Return (X, Y) of the center of cell containing provided text 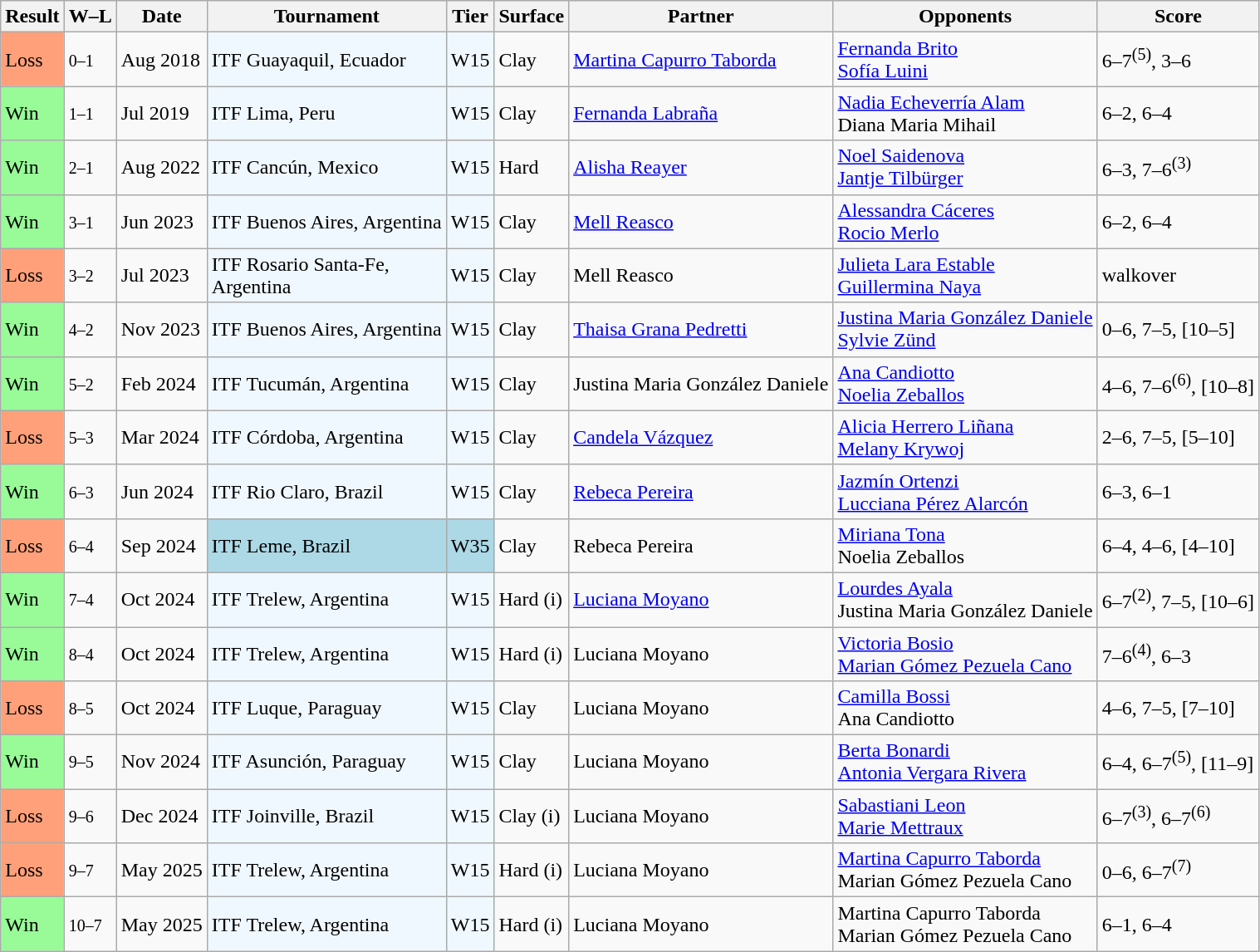
ITF Guayaquil, Ecuador (326, 60)
ITF Rio Claro, Brazil (326, 492)
Result (32, 17)
Jun 2024 (161, 492)
6–7(2), 7–5, [10–6] (1178, 600)
6–3, 7–6(3) (1178, 168)
ITF Rosario Santa-Fe, Argentina (326, 276)
Victoria Bosio Marian Gómez Pezuela Cano (965, 653)
6–3, 6–1 (1178, 492)
W–L (90, 17)
ITF Tucumán, Argentina (326, 384)
7–4 (90, 600)
walkover (1178, 276)
Candela Vázquez (701, 437)
Noel Saidenova Jantje Tilbürger (965, 168)
Sabastiani Leon Marie Mettraux (965, 816)
0–6, 7–5, [10–5] (1178, 329)
Partner (701, 17)
Tier (470, 17)
Justina Maria González Daniele (701, 384)
Berta Bonardi Antonia Vergara Rivera (965, 763)
5–2 (90, 384)
9–5 (90, 763)
ITF Cancún, Mexico (326, 168)
Nov 2024 (161, 763)
Martina Capurro Taborda (701, 60)
Date (161, 17)
Tournament (326, 17)
7–6(4), 6–3 (1178, 653)
Jun 2023 (161, 221)
ITF Lima, Peru (326, 113)
Hard (532, 168)
6–3 (90, 492)
2–6, 7–5, [5–10] (1178, 437)
Surface (532, 17)
Alicia Herrero Liñana Melany Krywoj (965, 437)
ITF Córdoba, Argentina (326, 437)
4–6, 7–5, [7–10] (1178, 708)
Feb 2024 (161, 384)
Alisha Reayer (701, 168)
8–4 (90, 653)
Jazmín Ortenzi Lucciana Pérez Alarcón (965, 492)
Fernanda Labraña (701, 113)
5–3 (90, 437)
4–2 (90, 329)
W35 (470, 545)
10–7 (90, 924)
3–1 (90, 221)
Opponents (965, 17)
Fernanda Brito Sofía Luini (965, 60)
Jul 2023 (161, 276)
ITF Asunción, Paraguay (326, 763)
Jul 2019 (161, 113)
3–2 (90, 276)
0–6, 6–7(7) (1178, 871)
Thaisa Grana Pedretti (701, 329)
2–1 (90, 168)
Clay (i) (532, 816)
Ana Candiotto Noelia Zeballos (965, 384)
9–6 (90, 816)
Mar 2024 (161, 437)
1–1 (90, 113)
ITF Joinville, Brazil (326, 816)
6–4, 6–7(5), [11–9] (1178, 763)
Dec 2024 (161, 816)
6–7(3), 6–7(6) (1178, 816)
Aug 2022 (161, 168)
Miriana Tona Noelia Zeballos (965, 545)
6–7(5), 3–6 (1178, 60)
Sep 2024 (161, 545)
6–4 (90, 545)
Camilla Bossi Ana Candiotto (965, 708)
Nov 2023 (161, 329)
Score (1178, 17)
Aug 2018 (161, 60)
4–6, 7–6(6), [10–8] (1178, 384)
ITF Leme, Brazil (326, 545)
Justina Maria González Daniele Sylvie Zünd (965, 329)
Alessandra Cáceres Rocio Merlo (965, 221)
Julieta Lara Estable Guillermina Naya (965, 276)
8–5 (90, 708)
Lourdes Ayala Justina Maria González Daniele (965, 600)
ITF Luque, Paraguay (326, 708)
9–7 (90, 871)
6–4, 4–6, [4–10] (1178, 545)
Nadia Echeverría Alam Diana Maria Mihail (965, 113)
0–1 (90, 60)
6–1, 6–4 (1178, 924)
